Locate the cell with the specified text and output its (x, y) center coordinate. 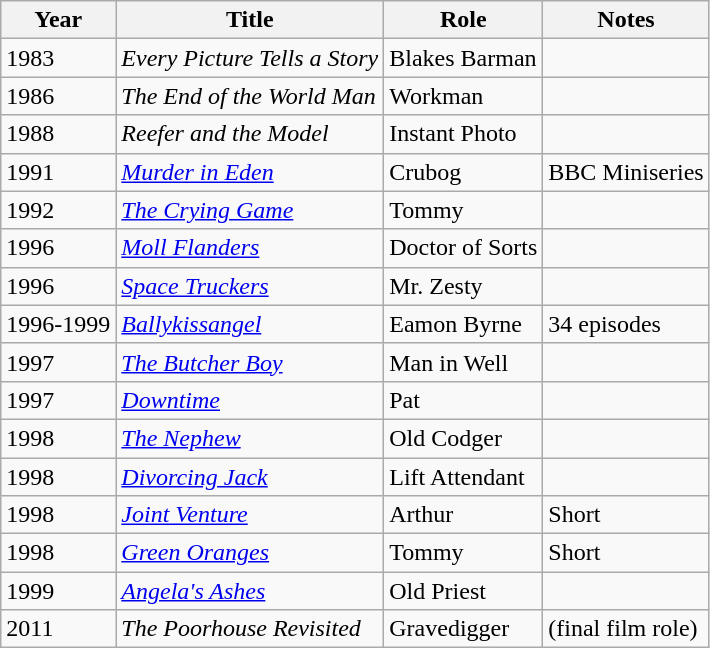
Divorcing Jack (250, 477)
Instant Photo (464, 134)
Eamon Byrne (464, 324)
Old Codger (464, 438)
Ballykissangel (250, 324)
Year (58, 20)
1988 (58, 134)
Blakes Barman (464, 58)
Space Truckers (250, 286)
Arthur (464, 515)
Old Priest (464, 591)
1983 (58, 58)
1999 (58, 591)
Man in Well (464, 362)
Title (250, 20)
Workman (464, 96)
1991 (58, 172)
Mr. Zesty (464, 286)
The Butcher Boy (250, 362)
Lift Attendant (464, 477)
(final film role) (626, 629)
34 episodes (626, 324)
Pat (464, 400)
The Nephew (250, 438)
Downtime (250, 400)
Joint Venture (250, 515)
Role (464, 20)
Green Oranges (250, 553)
1992 (58, 210)
Reefer and the Model (250, 134)
Murder in Eden (250, 172)
Crubog (464, 172)
The Poorhouse Revisited (250, 629)
1986 (58, 96)
1996-1999 (58, 324)
2011 (58, 629)
Doctor of Sorts (464, 248)
Notes (626, 20)
Every Picture Tells a Story (250, 58)
The End of the World Man (250, 96)
Gravedigger (464, 629)
Angela's Ashes (250, 591)
Moll Flanders (250, 248)
BBC Miniseries (626, 172)
The Crying Game (250, 210)
